Return the [x, y] coordinate for the center point of the cell that contains the specified text.  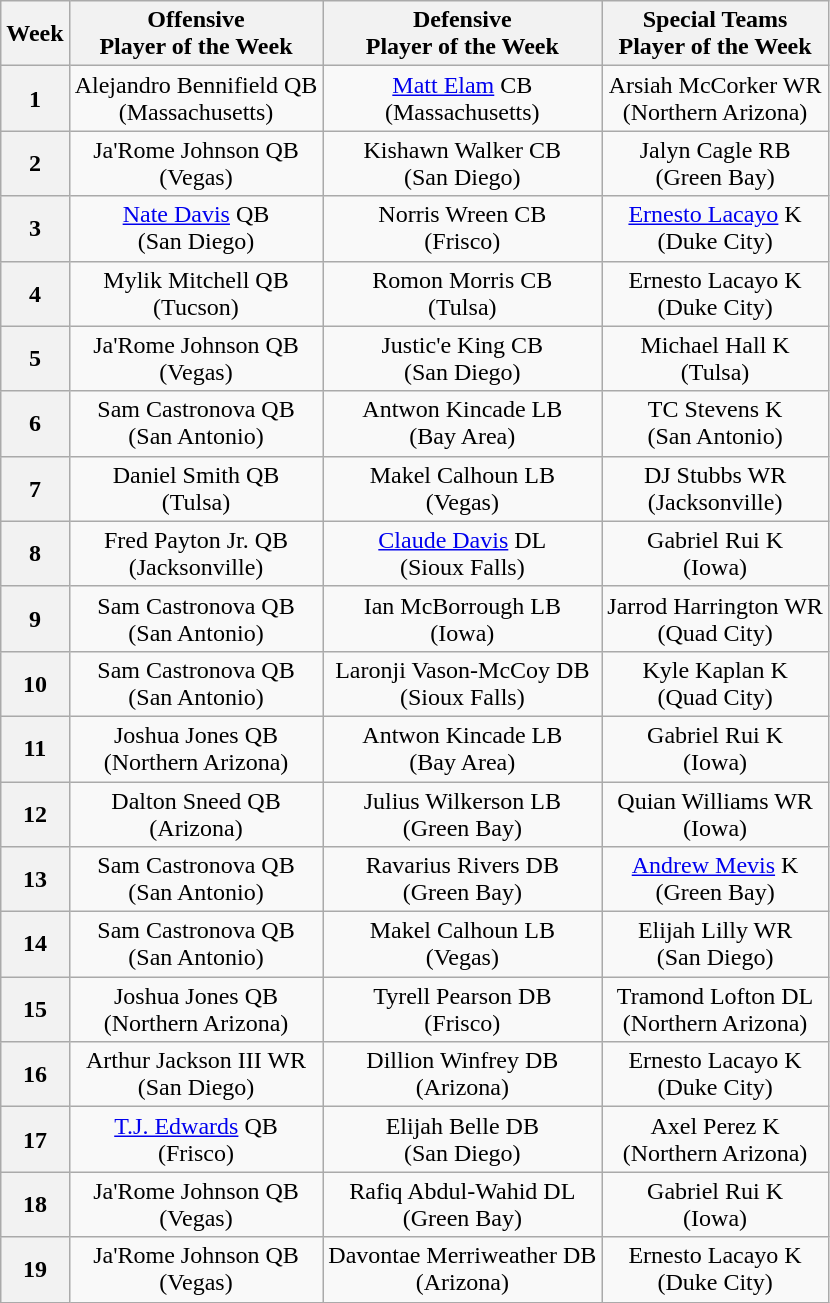
Laronji Vason-McCoy DB(Sioux Falls) [462, 684]
Kishawn Walker CB(San Diego) [462, 164]
17 [35, 1140]
Elijah Lilly WR(San Diego) [716, 944]
Alejandro Bennifield QB(Massachusetts) [196, 98]
11 [35, 748]
4 [35, 294]
OffensivePlayer of the Week [196, 34]
Michael Hall K(Tulsa) [716, 358]
2 [35, 164]
T.J. Edwards QB(Frisco) [196, 1140]
10 [35, 684]
Special TeamsPlayer of the Week [716, 34]
15 [35, 1010]
14 [35, 944]
1 [35, 98]
Elijah Belle DB(San Diego) [462, 1140]
6 [35, 424]
3 [35, 228]
Julius Wilkerson LB(Green Bay) [462, 814]
12 [35, 814]
16 [35, 1074]
DefensivePlayer of the Week [462, 34]
Arthur Jackson III WR(San Diego) [196, 1074]
Axel Perez K(Northern Arizona) [716, 1140]
Kyle Kaplan K(Quad City) [716, 684]
9 [35, 618]
Daniel Smith QB(Tulsa) [196, 488]
Matt Elam CB(Massachusetts) [462, 98]
DJ Stubbs WR(Jacksonville) [716, 488]
Week [35, 34]
Nate Davis QB(San Diego) [196, 228]
Ian McBorrough LB(Iowa) [462, 618]
Quian Williams WR(Iowa) [716, 814]
Rafiq Abdul-Wahid DL(Green Bay) [462, 1204]
Ravarius Rivers DB(Green Bay) [462, 880]
Tyrell Pearson DB(Frisco) [462, 1010]
5 [35, 358]
Dillion Winfrey DB(Arizona) [462, 1074]
Fred Payton Jr. QB(Jacksonville) [196, 554]
Mylik Mitchell QB(Tucson) [196, 294]
18 [35, 1204]
Davontae Merriweather DB(Arizona) [462, 1270]
Claude Davis DL(Sioux Falls) [462, 554]
Norris Wreen CB(Frisco) [462, 228]
Romon Morris CB(Tulsa) [462, 294]
Arsiah McCorker WR(Northern Arizona) [716, 98]
Jarrod Harrington WR(Quad City) [716, 618]
13 [35, 880]
Dalton Sneed QB(Arizona) [196, 814]
7 [35, 488]
Jalyn Cagle RB(Green Bay) [716, 164]
Andrew Mevis K(Green Bay) [716, 880]
TC Stevens K(San Antonio) [716, 424]
8 [35, 554]
Justic'e King CB(San Diego) [462, 358]
19 [35, 1270]
Tramond Lofton DL(Northern Arizona) [716, 1010]
